Provide the [x, y] coordinate of the cell's center where the given text is located.  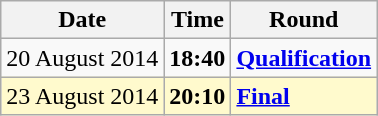
Time [198, 20]
Date [82, 20]
20 August 2014 [82, 58]
Qualification [304, 58]
18:40 [198, 58]
23 August 2014 [82, 96]
Final [304, 96]
20:10 [198, 96]
Round [304, 20]
